Return the [x, y] coordinate for the center point of the cell that contains the specified text.  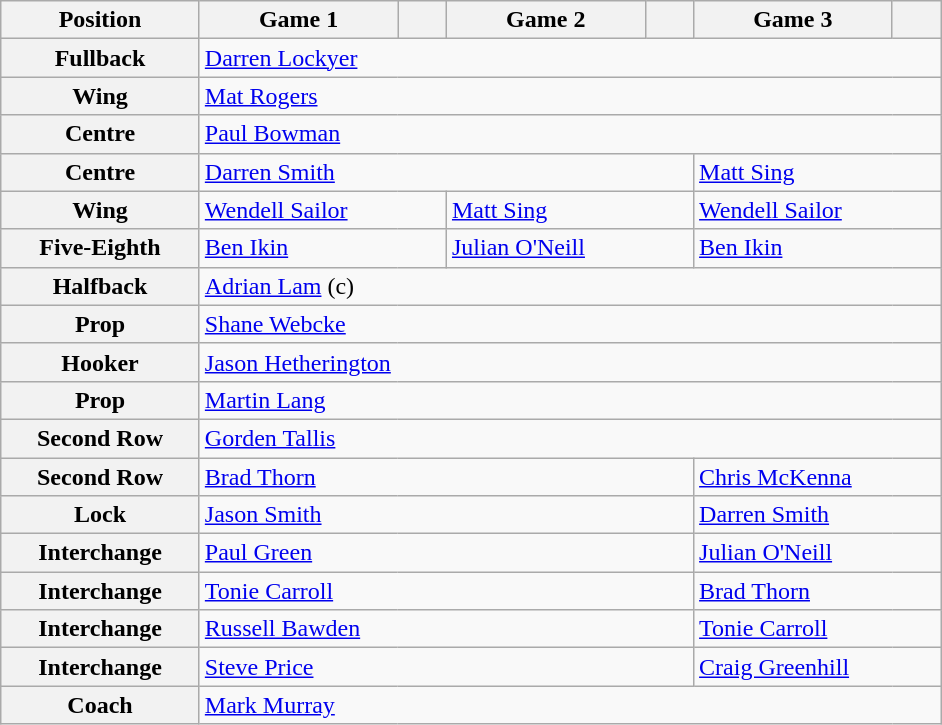
Coach [100, 705]
Halfback [100, 286]
Steve Price [446, 667]
Jason Hetherington [570, 362]
Adrian Lam (c) [570, 286]
Position [100, 20]
Paul Green [446, 553]
Craig Greenhill [818, 667]
Gorden Tallis [570, 438]
Russell Bawden [446, 629]
Game 3 [794, 20]
Five-Eighth [100, 248]
Game 2 [546, 20]
Hooker [100, 362]
Fullback [100, 58]
Chris McKenna [818, 477]
Jason Smith [446, 515]
Game 1 [298, 20]
Darren Lockyer [570, 58]
Paul Bowman [570, 134]
Mark Murray [570, 705]
Mat Rogers [570, 96]
Shane Webcke [570, 324]
Lock [100, 515]
Martin Lang [570, 400]
